From the cell containing the given text, extract its center point as [x, y] coordinate. 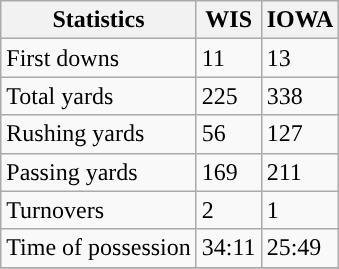
169 [228, 172]
127 [300, 134]
Rushing yards [99, 134]
25:49 [300, 248]
225 [228, 96]
Statistics [99, 20]
WIS [228, 20]
Turnovers [99, 210]
Total yards [99, 96]
2 [228, 210]
Time of possession [99, 248]
56 [228, 134]
Passing yards [99, 172]
34:11 [228, 248]
11 [228, 58]
First downs [99, 58]
IOWA [300, 20]
13 [300, 58]
338 [300, 96]
211 [300, 172]
1 [300, 210]
